Determine the (x, y) coordinate at the center of the cell enclosing the given text.  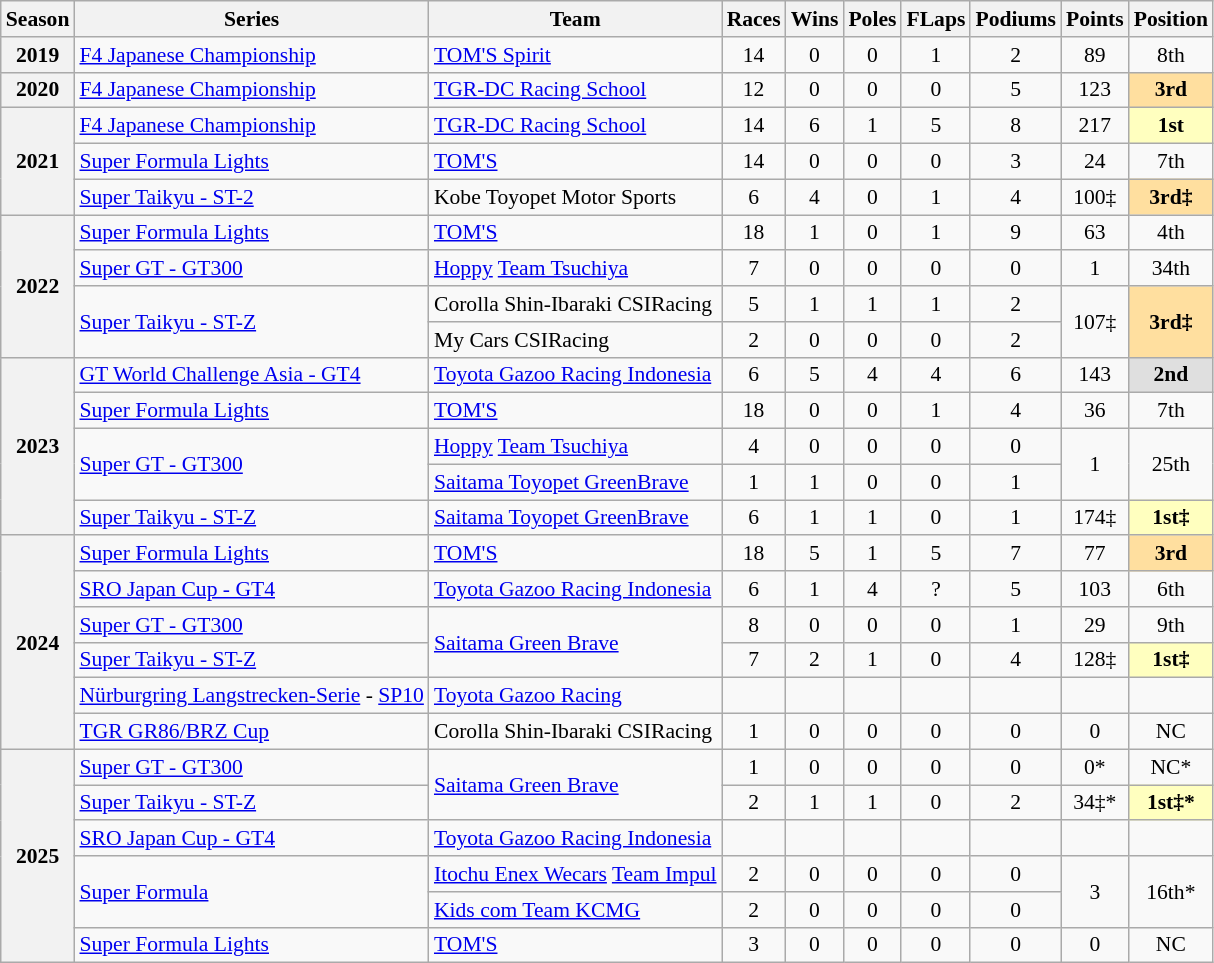
Team (576, 19)
9th (1171, 625)
Series (251, 19)
TGR GR86/BRZ Cup (251, 732)
Toyota Gazoo Racing (576, 696)
Kids com Team KCMG (576, 910)
Kobe Toyopet Motor Sports (576, 197)
2024 (38, 643)
217 (1095, 126)
2019 (38, 55)
16th* (1171, 892)
Itochu Enex Wecars Team Impul (576, 874)
GT World Challenge Asia - GT4 (251, 375)
Points (1095, 19)
? (936, 589)
My Cars CSIRacing (576, 340)
24 (1095, 162)
1st (1171, 126)
FLaps (936, 19)
63 (1095, 233)
Races (754, 19)
4th (1171, 233)
Super Formula (251, 892)
Position (1171, 19)
9 (1016, 233)
Season (38, 19)
TOM'S Spirit (576, 55)
Wins (815, 19)
36 (1095, 411)
89 (1095, 55)
34th (1171, 269)
2023 (38, 446)
143 (1095, 375)
Poles (872, 19)
103 (1095, 589)
34‡* (1095, 803)
2020 (38, 90)
2022 (38, 286)
107‡ (1095, 322)
100‡ (1095, 197)
25th (1171, 464)
Super Taikyu - ST-2 (251, 197)
2021 (38, 162)
174‡ (1095, 518)
12 (754, 90)
1st‡* (1171, 803)
6th (1171, 589)
2025 (38, 856)
0* (1095, 767)
77 (1095, 554)
29 (1095, 625)
NC* (1171, 767)
128‡ (1095, 660)
2nd (1171, 375)
Nürburgring Langstrecken-Serie - SP10 (251, 696)
Podiums (1016, 19)
123 (1095, 90)
8th (1171, 55)
